From the cell containing the given text, extract its center point as (x, y) coordinate. 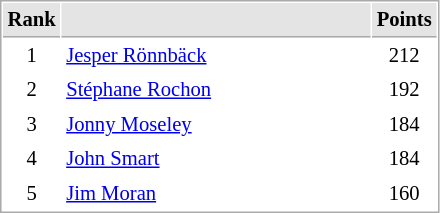
Rank (32, 20)
Stéphane Rochon (216, 90)
John Smart (216, 158)
Points (404, 20)
Jesper Rönnbäck (216, 56)
192 (404, 90)
160 (404, 194)
3 (32, 124)
Jonny Moseley (216, 124)
5 (32, 194)
2 (32, 90)
1 (32, 56)
Jim Moran (216, 194)
4 (32, 158)
212 (404, 56)
